Pinpoint the cell where the given text exists, returning its [X, Y] midpoint coordinate. 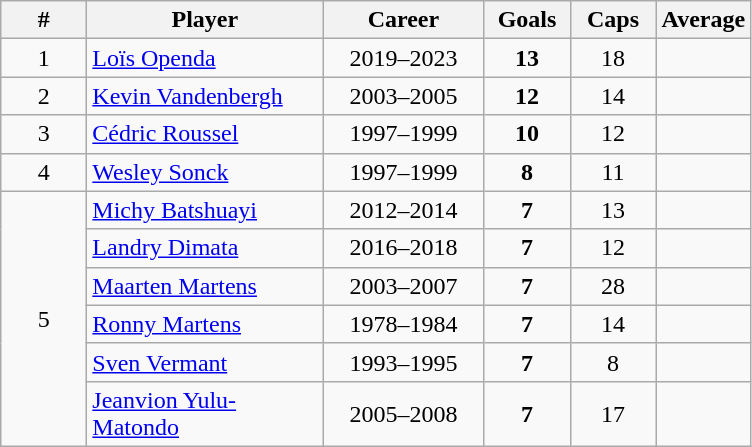
1993–1995 [404, 362]
11 [613, 172]
2003–2007 [404, 286]
1 [44, 58]
Caps [613, 20]
2 [44, 96]
2003–2005 [404, 96]
2016–2018 [404, 248]
Loïs Openda [205, 58]
Average [704, 20]
17 [613, 414]
4 [44, 172]
Landry Dimata [205, 248]
Goals [527, 20]
# [44, 20]
1978–1984 [404, 324]
Michy Batshuayi [205, 210]
Cédric Roussel [205, 134]
2019–2023 [404, 58]
Ronny Martens [205, 324]
2005–2008 [404, 414]
2012–2014 [404, 210]
Maarten Martens [205, 286]
Sven Vermant [205, 362]
5 [44, 318]
18 [613, 58]
Kevin Vandenbergh [205, 96]
Career [404, 20]
3 [44, 134]
Wesley Sonck [205, 172]
28 [613, 286]
Jeanvion Yulu-Matondo [205, 414]
10 [527, 134]
Player [205, 20]
